Determine the [x, y] coordinate at the center of the cell enclosing the given text.  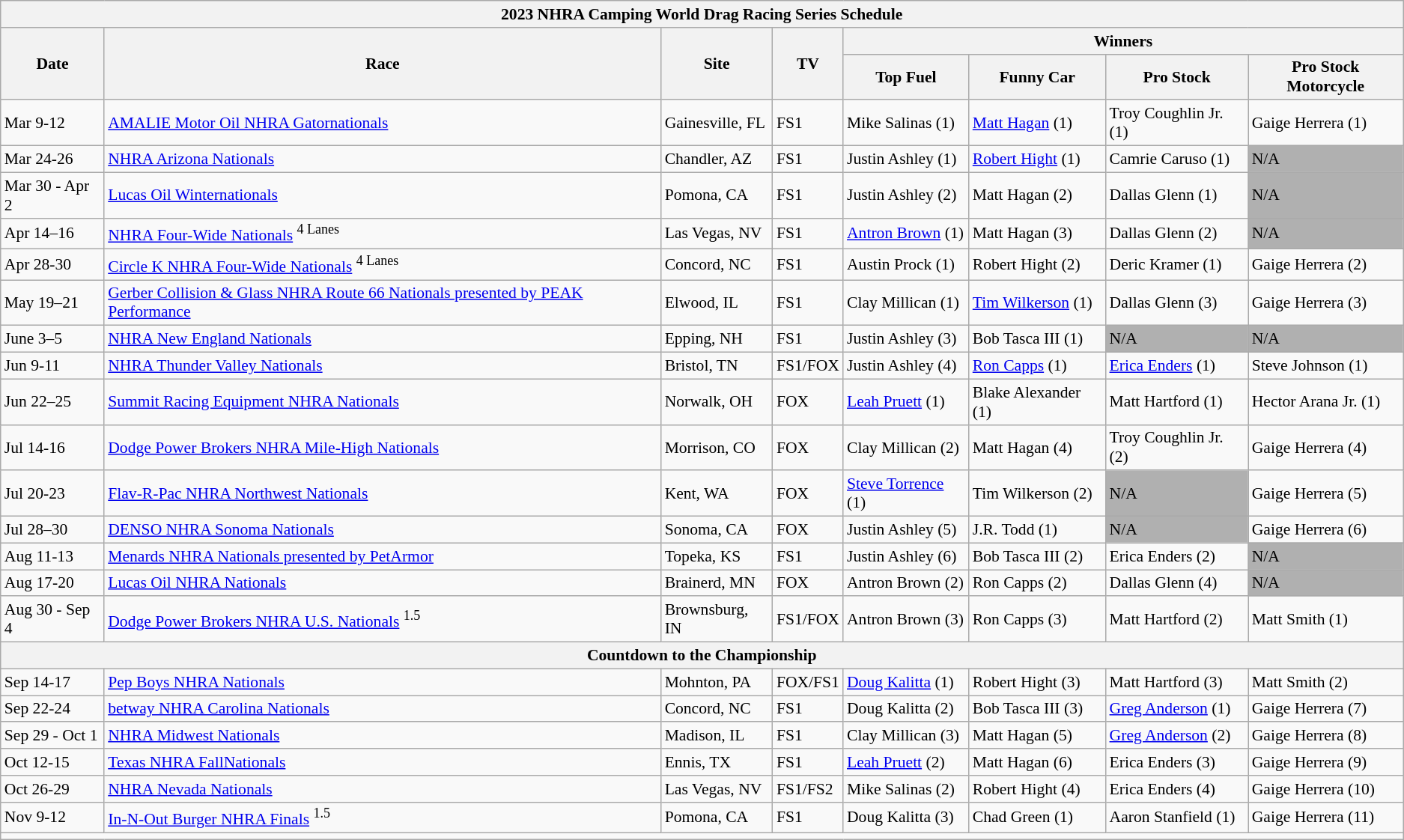
Gaige Herrera (6) [1325, 530]
Funny Car [1038, 76]
Troy Coughlin Jr. (2) [1177, 448]
Robert Hight (1) [1038, 159]
May 19–21 [52, 302]
Matt Hartford (1) [1177, 401]
Matt Hagan (1) [1038, 123]
Matt Smith (2) [1325, 682]
Pep Boys NHRA Nationals [382, 682]
Countdown to the Championship [702, 656]
NHRA Arizona Nationals [382, 159]
In-N-Out Burger NHRA Finals 1.5 [382, 818]
Aug 30 - Sep 4 [52, 620]
Epping, NH [717, 339]
Sep 14-17 [52, 682]
Blake Alexander (1) [1038, 401]
Justin Ashley (2) [906, 195]
Robert Hight (4) [1038, 789]
Apr 14–16 [52, 234]
Oct 12-15 [52, 762]
Ron Capps (2) [1038, 583]
Summit Racing Equipment NHRA Nationals [382, 401]
Hector Arana Jr. (1) [1325, 401]
Greg Anderson (1) [1177, 709]
Robert Hight (2) [1038, 265]
Morrison, CO [717, 448]
Dallas Glenn (3) [1177, 302]
Bob Tasca III (1) [1038, 339]
Ennis, TX [717, 762]
Brainerd, MN [717, 583]
Sep 22-24 [52, 709]
Jun 22–25 [52, 401]
Aug 17-20 [52, 583]
June 3–5 [52, 339]
Gaige Herrera (3) [1325, 302]
Kent, WA [717, 494]
Jul 20-23 [52, 494]
Erica Enders (3) [1177, 762]
Mike Salinas (1) [906, 123]
Jul 14-16 [52, 448]
Gaige Herrera (5) [1325, 494]
Dallas Glenn (1) [1177, 195]
Mar 9-12 [52, 123]
Clay Millican (3) [906, 736]
Clay Millican (1) [906, 302]
Jul 28–30 [52, 530]
Dallas Glenn (4) [1177, 583]
Site [717, 64]
Mike Salinas (2) [906, 789]
NHRA Nevada Nationals [382, 789]
Gerber Collision & Glass NHRA Route 66 Nationals presented by PEAK Performance [382, 302]
Justin Ashley (1) [906, 159]
TV [808, 64]
Doug Kalitta (3) [906, 818]
Gaige Herrera (9) [1325, 762]
Tim Wilkerson (1) [1038, 302]
NHRA New England Nationals [382, 339]
Circle K NHRA Four-Wide Nationals 4 Lanes [382, 265]
NHRA Thunder Valley Nationals [382, 366]
Leah Pruett (2) [906, 762]
Top Fuel [906, 76]
Robert Hight (3) [1038, 682]
Madison, IL [717, 736]
Oct 26-29 [52, 789]
Doug Kalitta (1) [906, 682]
Doug Kalitta (2) [906, 709]
Race [382, 64]
Mar 30 - Apr 2 [52, 195]
Menards NHRA Nationals presented by PetArmor [382, 556]
Justin Ashley (3) [906, 339]
Steve Torrence (1) [906, 494]
Erica Enders (2) [1177, 556]
Dodge Power Brokers NHRA Mile-High Nationals [382, 448]
Apr 28-30 [52, 265]
NHRA Midwest Nationals [382, 736]
Jun 9-11 [52, 366]
Antron Brown (1) [906, 234]
Deric Kramer (1) [1177, 265]
Sep 29 - Oct 1 [52, 736]
Justin Ashley (6) [906, 556]
Pro Stock Motorcycle [1325, 76]
Justin Ashley (5) [906, 530]
Date [52, 64]
Greg Anderson (2) [1177, 736]
FS1/FS2 [808, 789]
Bristol, TN [717, 366]
Winners [1123, 41]
Justin Ashley (4) [906, 366]
Tim Wilkerson (2) [1038, 494]
DENSO NHRA Sonoma Nationals [382, 530]
Camrie Caruso (1) [1177, 159]
Gaige Herrera (10) [1325, 789]
Antron Brown (3) [906, 620]
Pro Stock [1177, 76]
Texas NHRA FallNationals [382, 762]
Bob Tasca III (2) [1038, 556]
Aug 11-13 [52, 556]
Erica Enders (1) [1177, 366]
Flav-R-Pac NHRA Northwest Nationals [382, 494]
Gaige Herrera (8) [1325, 736]
Dallas Glenn (2) [1177, 234]
Gaige Herrera (11) [1325, 818]
Chandler, AZ [717, 159]
Leah Pruett (1) [906, 401]
Matt Hartford (2) [1177, 620]
Austin Prock (1) [906, 265]
Matt Smith (1) [1325, 620]
Matt Hartford (3) [1177, 682]
Bob Tasca III (3) [1038, 709]
Ron Capps (3) [1038, 620]
J.R. Todd (1) [1038, 530]
Matt Hagan (5) [1038, 736]
Ron Capps (1) [1038, 366]
Matt Hagan (2) [1038, 195]
Gaige Herrera (2) [1325, 265]
Lucas Oil Winternationals [382, 195]
Gaige Herrera (4) [1325, 448]
Matt Hagan (6) [1038, 762]
Dodge Power Brokers NHRA U.S. Nationals 1.5 [382, 620]
Steve Johnson (1) [1325, 366]
Clay Millican (2) [906, 448]
Erica Enders (4) [1177, 789]
AMALIE Motor Oil NHRA Gatornationals [382, 123]
Matt Hagan (3) [1038, 234]
Mohnton, PA [717, 682]
FOX/FS1 [808, 682]
Sonoma, CA [717, 530]
NHRA Four-Wide Nationals 4 Lanes [382, 234]
Topeka, KS [717, 556]
Elwood, IL [717, 302]
Gaige Herrera (7) [1325, 709]
Mar 24-26 [52, 159]
Nov 9-12 [52, 818]
Chad Green (1) [1038, 818]
Aaron Stanfield (1) [1177, 818]
2023 NHRA Camping World Drag Racing Series Schedule [702, 14]
Matt Hagan (4) [1038, 448]
Troy Coughlin Jr. (1) [1177, 123]
Lucas Oil NHRA Nationals [382, 583]
betway NHRA Carolina Nationals [382, 709]
Brownsburg, IN [717, 620]
Norwalk, OH [717, 401]
Antron Brown (2) [906, 583]
Gaige Herrera (1) [1325, 123]
Gainesville, FL [717, 123]
